Detect which cell encompasses the target text, then output its [x, y] center coordinate. 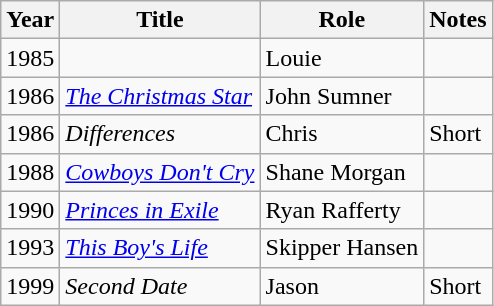
1985 [30, 58]
This Boy's Life [160, 248]
Title [160, 20]
Notes [458, 20]
Skipper Hansen [342, 248]
Ryan Rafferty [342, 210]
The Christmas Star [160, 96]
1988 [30, 172]
Cowboys Don't Cry [160, 172]
Chris [342, 134]
Differences [160, 134]
Louie [342, 58]
Year [30, 20]
1993 [30, 248]
Shane Morgan [342, 172]
Role [342, 20]
Jason [342, 286]
John Sumner [342, 96]
Second Date [160, 286]
1990 [30, 210]
Princes in Exile [160, 210]
1999 [30, 286]
